Pinpoint the cell where the given text exists, returning its [x, y] midpoint coordinate. 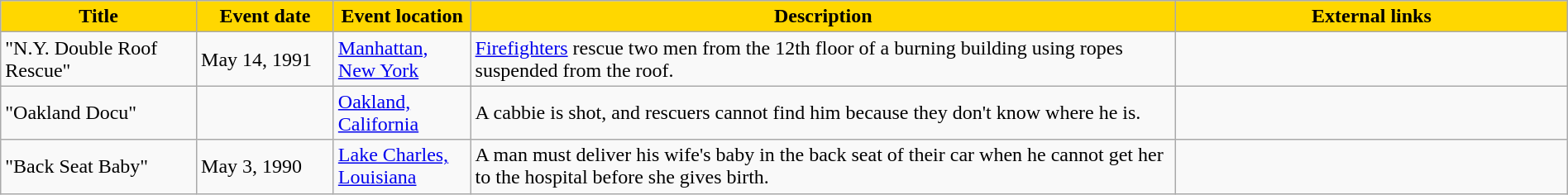
May 3, 1990 [265, 167]
Description [824, 17]
Oakland, California [402, 112]
"Oakland Docu" [99, 112]
Title [99, 17]
Lake Charles, Louisiana [402, 167]
May 14, 1991 [265, 59]
"N.Y. Double Roof Rescue" [99, 59]
A cabbie is shot, and rescuers cannot find him because they don't know where he is. [824, 112]
"Back Seat Baby" [99, 167]
External links [1372, 17]
A man must deliver his wife's baby in the back seat of their car when he cannot get her to the hospital before she gives birth. [824, 167]
Manhattan, New York [402, 59]
Event date [265, 17]
Firefighters rescue two men from the 12th floor of a burning building using ropes suspended from the roof. [824, 59]
Event location [402, 17]
